Return the (x, y) coordinate for the center point of the cell that contains the specified text.  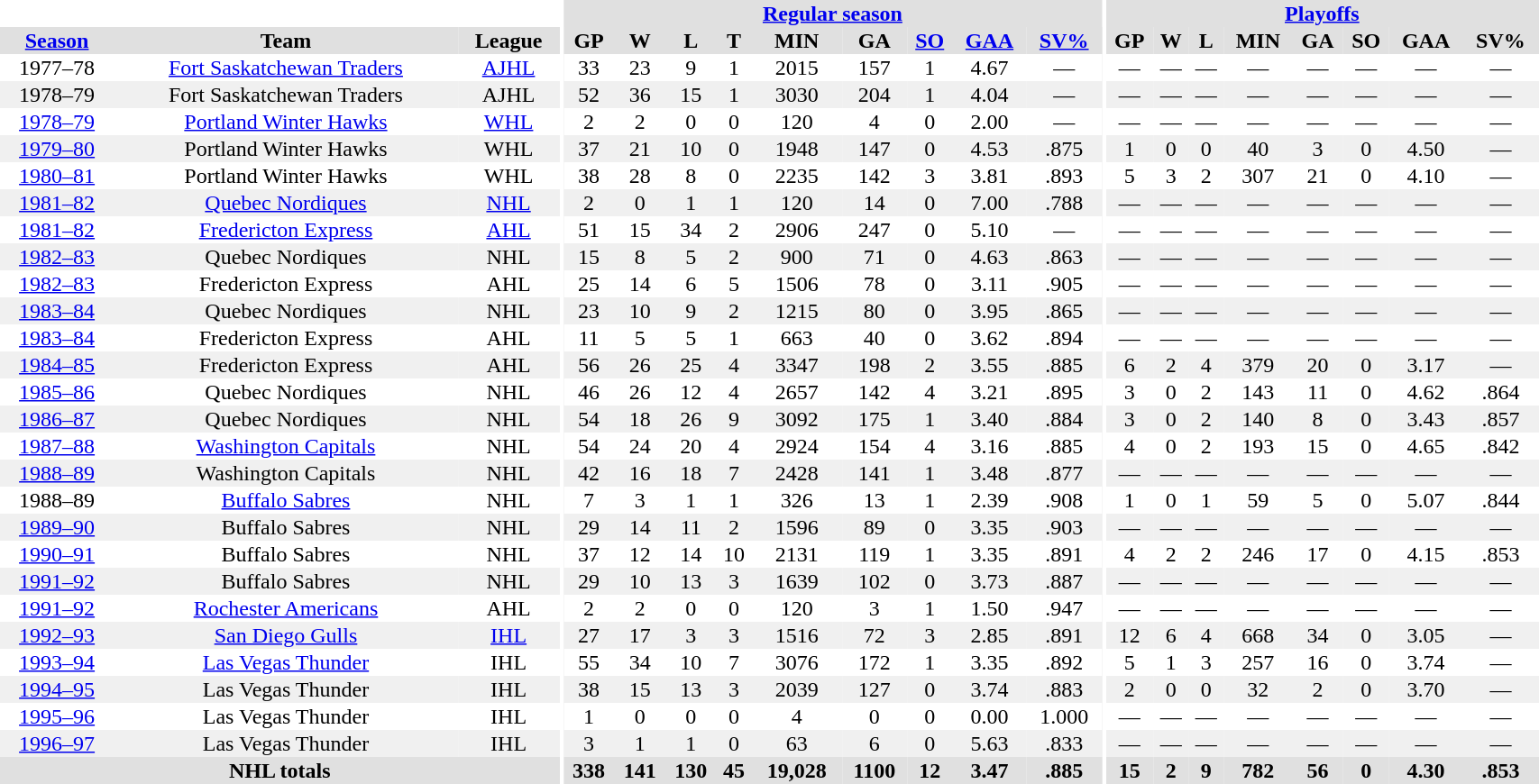
3092 (797, 419)
72 (875, 635)
.857 (1500, 419)
32 (1258, 689)
172 (875, 662)
.908 (1064, 500)
1985–86 (57, 392)
.883 (1064, 689)
338 (590, 770)
.903 (1064, 527)
3347 (797, 365)
.884 (1064, 419)
Playoffs (1322, 14)
1.50 (990, 608)
326 (797, 500)
1994–95 (57, 689)
3.16 (990, 446)
5.07 (1426, 500)
1100 (875, 770)
147 (875, 149)
154 (875, 446)
1987–88 (57, 446)
4.10 (1426, 176)
Team (286, 41)
1.000 (1064, 716)
2039 (797, 689)
3030 (797, 95)
307 (1258, 176)
.905 (1064, 284)
.865 (1064, 311)
.894 (1064, 338)
Regular season (833, 14)
2131 (797, 554)
71 (875, 257)
4.63 (990, 257)
668 (1258, 635)
.877 (1064, 473)
78 (875, 284)
24 (640, 446)
.842 (1500, 446)
3.55 (990, 365)
1984–85 (57, 365)
4.67 (990, 68)
4.53 (990, 149)
.844 (1500, 500)
2.85 (990, 635)
.875 (1064, 149)
119 (875, 554)
1639 (797, 581)
.833 (1064, 743)
Rochester Americans (286, 608)
28 (640, 176)
663 (797, 338)
League (508, 41)
2428 (797, 473)
900 (797, 257)
.895 (1064, 392)
175 (875, 419)
2657 (797, 392)
42 (590, 473)
55 (590, 662)
3.73 (990, 581)
204 (875, 95)
80 (875, 311)
7.00 (990, 203)
1948 (797, 149)
247 (875, 230)
4.62 (1426, 392)
.892 (1064, 662)
1596 (797, 527)
NHL totals (279, 770)
.864 (1500, 392)
130 (691, 770)
3.17 (1426, 365)
36 (640, 95)
4.50 (1426, 149)
4.15 (1426, 554)
1506 (797, 284)
51 (590, 230)
246 (1258, 554)
3.95 (990, 311)
52 (590, 95)
1979–80 (57, 149)
5.63 (990, 743)
3076 (797, 662)
45 (734, 770)
3.43 (1426, 419)
193 (1258, 446)
1995–96 (57, 716)
4.65 (1426, 446)
Season (57, 41)
T (734, 41)
1986–87 (57, 419)
2235 (797, 176)
3.21 (990, 392)
2.00 (990, 122)
1989–90 (57, 527)
4.30 (1426, 770)
33 (590, 68)
3.47 (990, 770)
63 (797, 743)
1996–97 (57, 743)
1980–81 (57, 176)
27 (590, 635)
140 (1258, 419)
1992–93 (57, 635)
3.81 (990, 176)
.887 (1064, 581)
3.40 (990, 419)
5.10 (990, 230)
782 (1258, 770)
1516 (797, 635)
102 (875, 581)
.893 (1064, 176)
127 (875, 689)
2015 (797, 68)
46 (590, 392)
89 (875, 527)
19,028 (797, 770)
3.48 (990, 473)
4.04 (990, 95)
0.00 (990, 716)
.947 (1064, 608)
.863 (1064, 257)
198 (875, 365)
3.70 (1426, 689)
2924 (797, 446)
2.39 (990, 500)
3.62 (990, 338)
.788 (1064, 203)
1977–78 (57, 68)
143 (1258, 392)
1990–91 (57, 554)
379 (1258, 365)
157 (875, 68)
1215 (797, 311)
1993–94 (57, 662)
3.05 (1426, 635)
257 (1258, 662)
3.11 (990, 284)
San Diego Gulls (286, 635)
2906 (797, 230)
59 (1258, 500)
